Find where the given text appears and provide that cell's center as (x, y) coordinate. 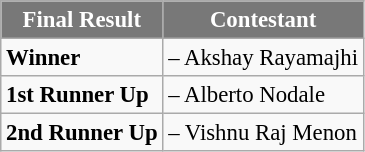
– Vishnu Raj Menon (263, 133)
Contestant (263, 20)
1st Runner Up (82, 95)
Winner (82, 58)
– Akshay Rayamajhi (263, 58)
2nd Runner Up (82, 133)
– Alberto Nodale (263, 95)
Final Result (82, 20)
